Detect which cell encompasses the target text, then output its (x, y) center coordinate. 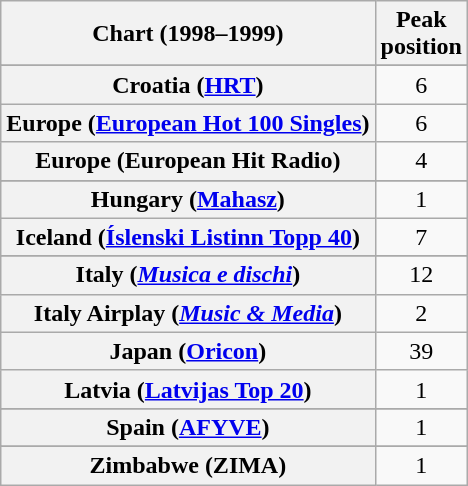
Italy (Musica e dischi) (188, 275)
39 (421, 351)
Iceland (Íslenski Listinn Topp 40) (188, 237)
4 (421, 161)
Europe (European Hot 100 Singles) (188, 123)
Italy Airplay (Music & Media) (188, 313)
2 (421, 313)
12 (421, 275)
Latvia (Latvijas Top 20) (188, 389)
Zimbabwe (ZIMA) (188, 465)
7 (421, 237)
Europe (European Hit Radio) (188, 161)
Spain (AFYVE) (188, 427)
Japan (Oricon) (188, 351)
Hungary (Mahasz) (188, 199)
Chart (1998–1999) (188, 34)
Croatia (HRT) (188, 85)
Peakposition (421, 34)
